Pinpoint the cell where the given text exists, returning its (x, y) midpoint coordinate. 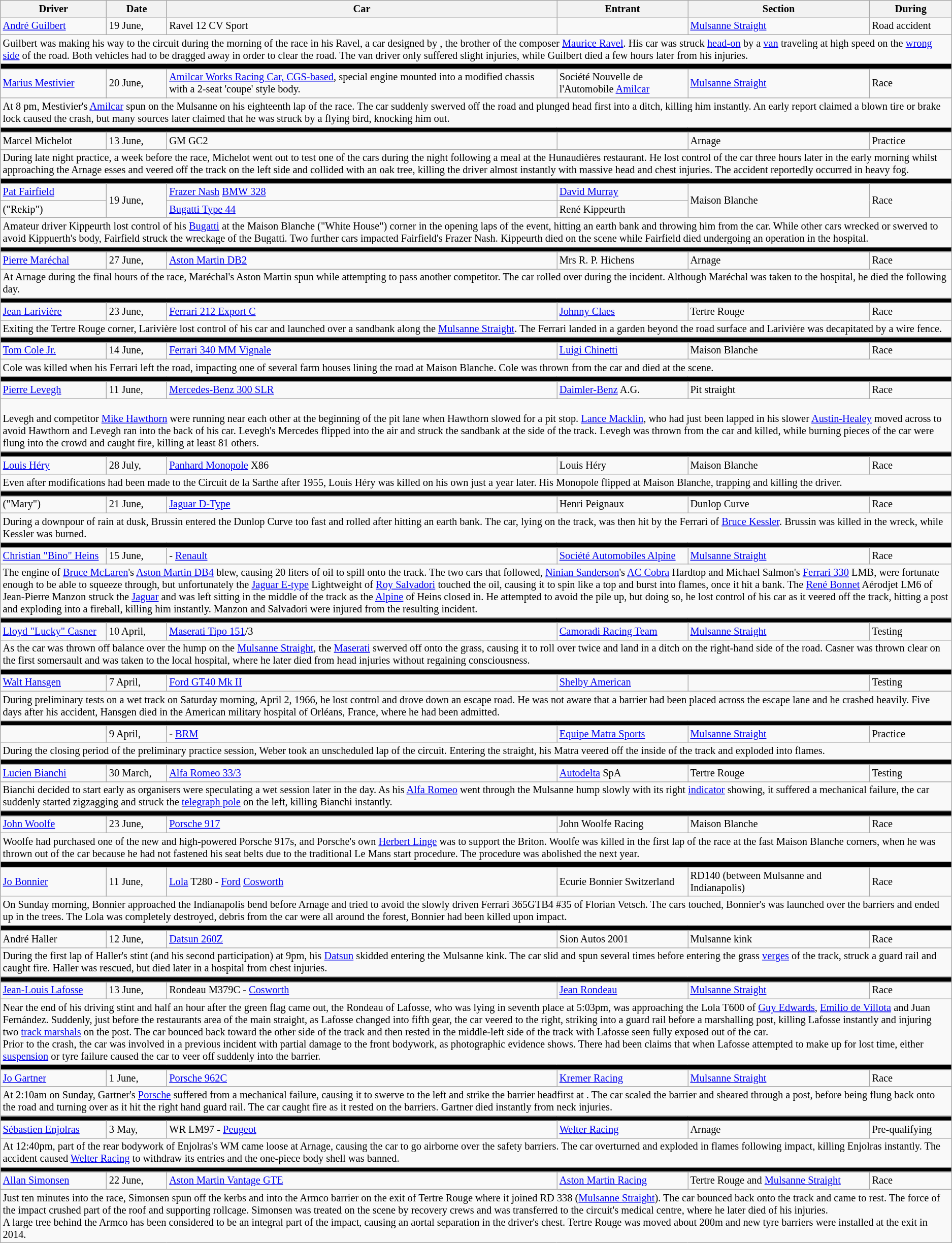
Kremer Racing (622, 1078)
("Mary") (54, 504)
Date (137, 9)
Jo Bonnier (54, 881)
21 June, (137, 504)
WR LM97 - Peugeot (362, 1129)
Dunlop Curve (779, 504)
Daimler-Benz A.G. (622, 389)
Pierre Levegh (54, 389)
Alfa Romeo 33/3 (362, 773)
- Renault (362, 555)
7 April, (137, 682)
Henri Peignaux (622, 504)
Jo Gartner (54, 1078)
Tom Cole Jr. (54, 350)
Aston Martin Vantage GTE (362, 1181)
René Kippeurth (622, 209)
Porsche 962C (362, 1078)
10 April, (137, 631)
Autodelta SpA (622, 773)
Road accident (911, 26)
Jean-Louis Lafosse (54, 990)
RD140 (between Mulsanne and Indianapolis) (779, 881)
André Guilbert (54, 26)
David Murray (622, 192)
Aston Martin DB2 (362, 260)
Bugatti Type 44 (362, 209)
Pierre Maréchal (54, 260)
20 June, (137, 83)
Shelby American (622, 682)
22 June, (137, 1181)
Equipe Matra Sports (622, 734)
Porsche 917 (362, 824)
Marius Mestivier (54, 83)
Mrs R. P. Hichens (622, 260)
Maserati Tipo 151/3 (362, 631)
André Haller (54, 939)
Ferrari 212 Export C (362, 311)
Luigi Chinetti (622, 350)
1 June, (137, 1078)
Sébastien Enjolras (54, 1129)
Christian "Bino" Heins (54, 555)
Section (779, 9)
Ford GT40 Mk II (362, 682)
Pre-qualifying (911, 1129)
("Rekip") (54, 209)
Camoradi Racing Team (622, 631)
John Woolfe (54, 824)
Driver (54, 9)
Jean Larivière (54, 311)
30 March, (137, 773)
Lola T280 - Ford Cosworth (362, 881)
Car (362, 9)
Rondeau M379C - Cosworth (362, 990)
Marcel Michelot (54, 141)
Aston Martin Racing (622, 1181)
Entrant (622, 9)
Mercedes-Benz 300 SLR (362, 389)
Mulsanne kink (779, 939)
12 June, (137, 939)
Lucien Bianchi (54, 773)
Jaguar D-Type (362, 504)
Ecurie Bonnier Switzerland (622, 881)
Ferrari 340 MM Vignale (362, 350)
Lloyd "Lucky" Casner (54, 631)
Walt Hansgen (54, 682)
Société Nouvelle del'Automobile Amilcar (622, 83)
GM GC2 (362, 141)
Pit straight (779, 389)
John Woolfe Racing (622, 824)
Frazer Nash BMW 328 (362, 192)
Sion Autos 2001 (622, 939)
Jean Rondeau (622, 990)
Welter Racing (622, 1129)
14 June, (137, 350)
- BRM (362, 734)
28 July, (137, 465)
Johnny Claes (622, 311)
Datsun 260Z (362, 939)
27 June, (137, 260)
Pat Fairfield (54, 192)
Tertre Rouge and Mulsanne Straight (779, 1181)
3 May, (137, 1129)
Société Automobiles Alpine (622, 555)
9 April, (137, 734)
Allan Simonsen (54, 1181)
Ravel 12 CV Sport (362, 26)
During (911, 9)
Panhard Monopole X86 (362, 465)
Amilcar Works Racing Car, CGS-based, special engine mounted into a modified chassis with a 2-seat 'coupe' style body. (362, 83)
15 June, (137, 555)
